Find where the given text appears and provide that cell's center as (X, Y) coordinate. 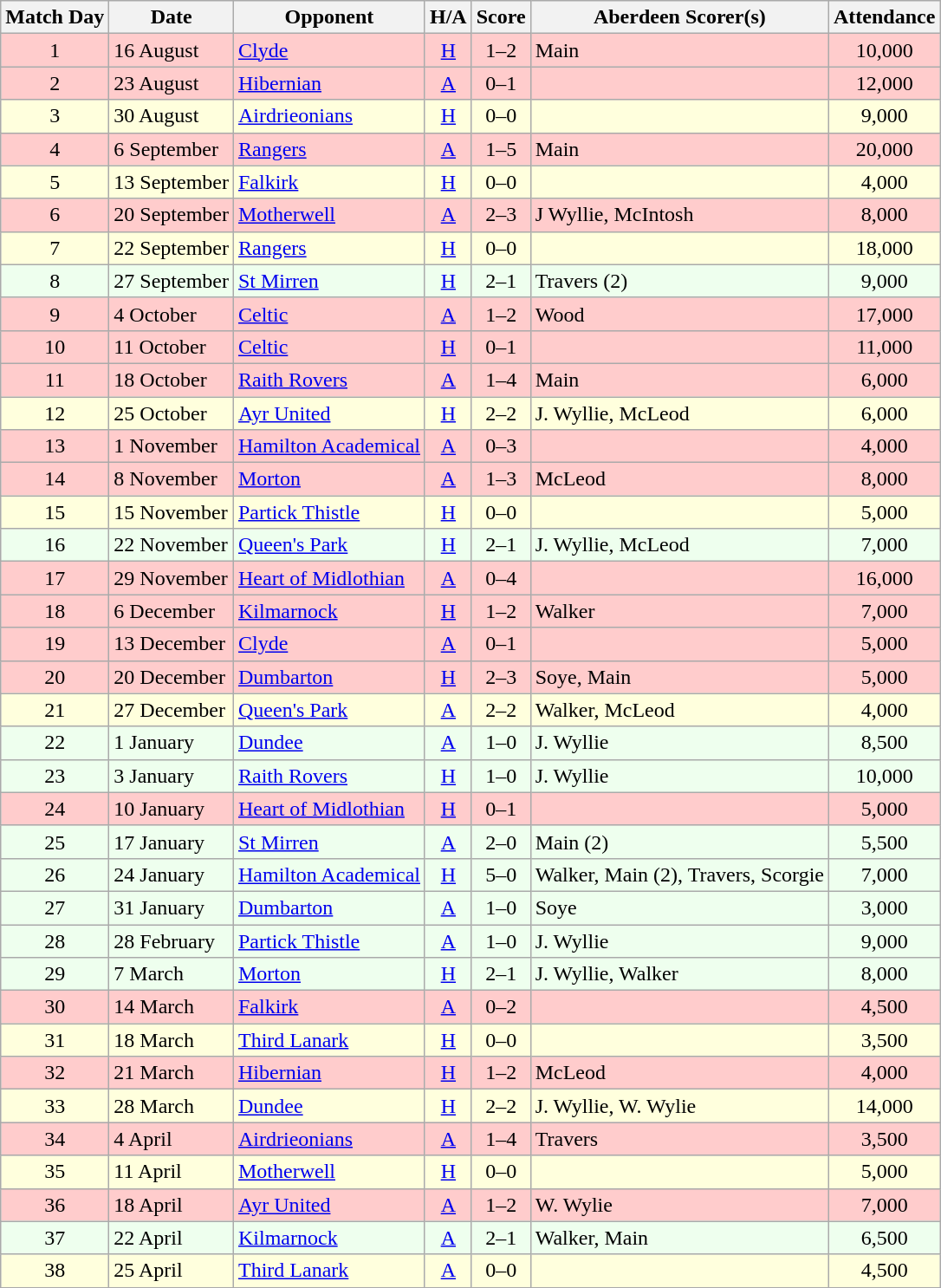
26 (55, 875)
27 September (172, 281)
9 (55, 314)
13 December (172, 644)
20 December (172, 677)
8 November (172, 479)
17 January (172, 842)
18,000 (885, 248)
22 September (172, 248)
25 (55, 842)
Aberdeen Scorer(s) (679, 17)
Main (2) (679, 842)
10 January (172, 809)
J Wyllie, McIntosh (679, 215)
Soye (679, 907)
3 (55, 116)
36 (55, 1205)
J. Wyllie, W. Wylie (679, 1106)
W. Wylie (679, 1205)
8,500 (885, 743)
Travers (679, 1139)
3 January (172, 776)
5–0 (501, 875)
29 (55, 974)
28 (55, 940)
J. Wyllie, Walker (679, 974)
5,500 (885, 842)
25 October (172, 413)
3,000 (885, 907)
20 September (172, 215)
Walker, Main (2), Travers, Scorgie (679, 875)
25 April (172, 1271)
31 (55, 1040)
2–0 (501, 842)
4 (55, 149)
33 (55, 1106)
0–3 (501, 446)
21 March (172, 1073)
19 (55, 644)
14 March (172, 1007)
21 (55, 710)
12 (55, 413)
10 (55, 347)
2 (55, 83)
5 (55, 182)
15 (55, 512)
Opponent (329, 17)
13 (55, 446)
22 (55, 743)
14 (55, 479)
6 September (172, 149)
32 (55, 1073)
Wood (679, 314)
23 (55, 776)
Attendance (885, 17)
17 (55, 578)
Walker, Main (679, 1238)
Soye, Main (679, 677)
16 (55, 545)
12,000 (885, 83)
31 January (172, 907)
Walker (679, 611)
Travers (2) (679, 281)
18 March (172, 1040)
30 August (172, 116)
4 October (172, 314)
29 November (172, 578)
22 November (172, 545)
1–3 (501, 479)
Walker, McLeod (679, 710)
8 (55, 281)
11 (55, 380)
13 September (172, 182)
16 August (172, 50)
20,000 (885, 149)
6 December (172, 611)
27 (55, 907)
Date (172, 17)
0–2 (501, 1007)
7 March (172, 974)
1–5 (501, 149)
1 (55, 50)
20 (55, 677)
6,500 (885, 1238)
34 (55, 1139)
11 April (172, 1172)
11,000 (885, 347)
7 (55, 248)
17,000 (885, 314)
H/A (448, 17)
15 November (172, 512)
6 (55, 215)
35 (55, 1172)
38 (55, 1271)
24 (55, 809)
18 (55, 611)
Score (501, 17)
30 (55, 1007)
1 November (172, 446)
0–4 (501, 578)
23 August (172, 83)
22 April (172, 1238)
28 February (172, 940)
18 October (172, 380)
16,000 (885, 578)
14,000 (885, 1106)
27 December (172, 710)
28 March (172, 1106)
11 October (172, 347)
1 January (172, 743)
37 (55, 1238)
18 April (172, 1205)
4 April (172, 1139)
Match Day (55, 17)
24 January (172, 875)
